Search for the cell housing the specified text and yield its [x, y] center coordinate. 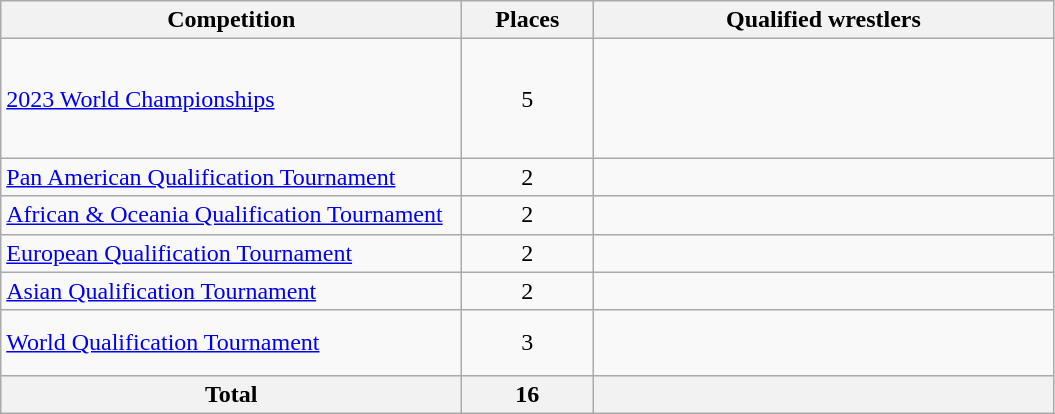
African & Oceania Qualification Tournament [232, 215]
Qualified wrestlers [824, 20]
Asian Qualification Tournament [232, 291]
2023 World Championships [232, 98]
Total [232, 394]
3 [528, 342]
Pan American Qualification Tournament [232, 177]
16 [528, 394]
5 [528, 98]
Competition [232, 20]
World Qualification Tournament [232, 342]
Places [528, 20]
European Qualification Tournament [232, 253]
